Search for the cell housing the specified text and yield its (X, Y) center coordinate. 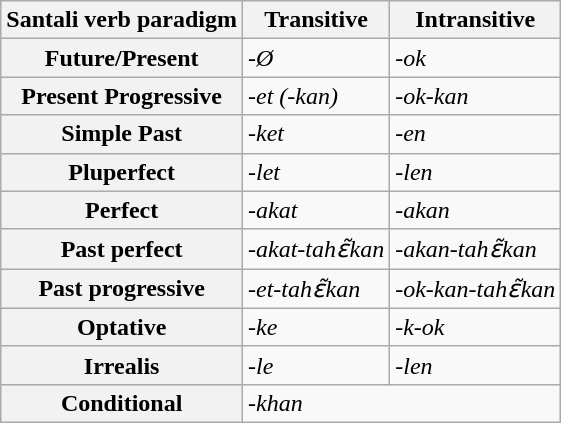
-khan (402, 403)
Past perfect (122, 249)
Conditional (122, 403)
-k-ok (476, 327)
Future/Present (122, 58)
-akat-tahɛ̃kan (316, 249)
-ket (316, 134)
Perfect (122, 210)
Past progressive (122, 289)
Pluperfect (122, 172)
Simple Past (122, 134)
-en (476, 134)
-et-tahɛ̃kan (316, 289)
-Ø (316, 58)
-let (316, 172)
Optative (122, 327)
-ok-kan-tahɛ̃kan (476, 289)
-ok-kan (476, 96)
-akan (476, 210)
Santali verb paradigm (122, 20)
-le (316, 365)
Intransitive (476, 20)
-ok (476, 58)
-akat (316, 210)
Present Progressive (122, 96)
-et (-kan) (316, 96)
Transitive (316, 20)
-akan-tahɛ̃kan (476, 249)
Irrealis (122, 365)
-ke (316, 327)
